Pinpoint the cell where the given text exists, returning its [x, y] midpoint coordinate. 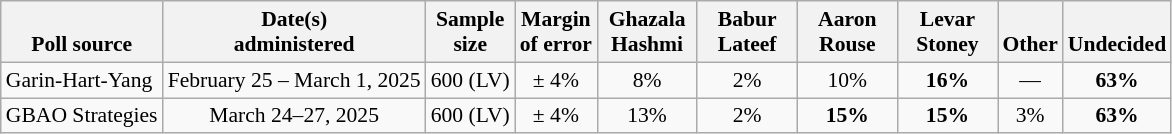
March 24–27, 2025 [294, 116]
Samplesize [470, 32]
Aaron Rouse [847, 32]
13% [647, 116]
Poll source [82, 32]
Ghazala Hashmi [647, 32]
Date(s)administered [294, 32]
February 25 – March 1, 2025 [294, 80]
Garin-Hart-Yang [82, 80]
Other [1030, 32]
3% [1030, 116]
Undecided [1117, 32]
10% [847, 80]
Levar Stoney [947, 32]
GBAO Strategies [82, 116]
16% [947, 80]
Marginof error [556, 32]
— [1030, 80]
Babur Lateef [747, 32]
8% [647, 80]
